Locate the cell with the specified text and output its [X, Y] center coordinate. 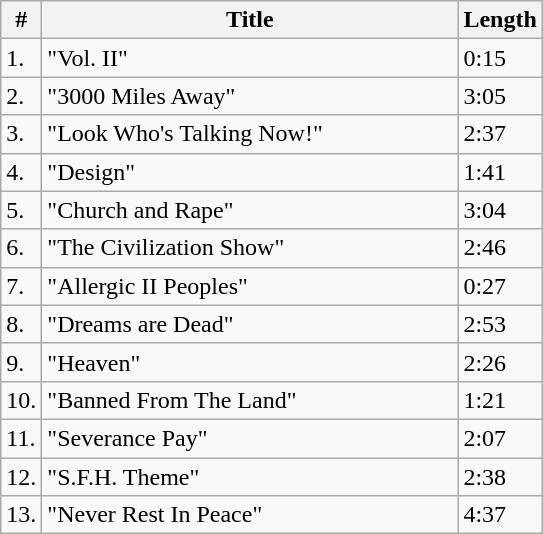
"Church and Rape" [250, 210]
"Banned From The Land" [250, 400]
12. [22, 477]
"Severance Pay" [250, 438]
2:38 [500, 477]
2:26 [500, 362]
4. [22, 172]
4:37 [500, 515]
1:21 [500, 400]
Length [500, 20]
"Heaven" [250, 362]
2:07 [500, 438]
0:15 [500, 58]
7. [22, 286]
3. [22, 134]
1:41 [500, 172]
10. [22, 400]
8. [22, 324]
"Look Who's Talking Now!" [250, 134]
"3000 Miles Away" [250, 96]
3:05 [500, 96]
13. [22, 515]
2:37 [500, 134]
# [22, 20]
6. [22, 248]
2. [22, 96]
9. [22, 362]
"S.F.H. Theme" [250, 477]
"Vol. II" [250, 58]
"Design" [250, 172]
1. [22, 58]
"The Civilization Show" [250, 248]
2:46 [500, 248]
"Allergic II Peoples" [250, 286]
5. [22, 210]
0:27 [500, 286]
"Never Rest In Peace" [250, 515]
11. [22, 438]
"Dreams are Dead" [250, 324]
2:53 [500, 324]
Title [250, 20]
3:04 [500, 210]
